Determine the [X, Y] coordinate at the center of the cell enclosing the given text.  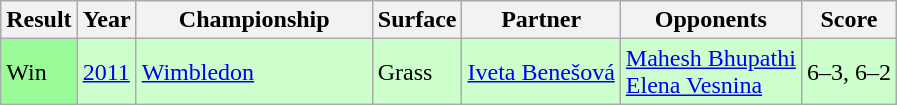
Grass [417, 72]
Partner [541, 20]
Opponents [710, 20]
Result [39, 20]
Win [39, 72]
Surface [417, 20]
6–3, 6–2 [848, 72]
Wimbledon [254, 72]
Championship [254, 20]
2011 [106, 72]
Year [106, 20]
Score [848, 20]
Iveta Benešová [541, 72]
Mahesh Bhupathi Elena Vesnina [710, 72]
